For the text-containing cell, return its midpoint in [x, y] coordinate format. 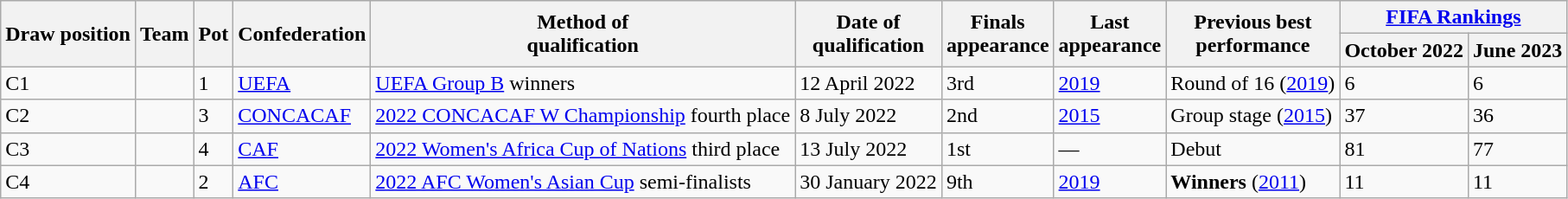
Finalsappearance [998, 34]
Team [164, 34]
October 2022 [1404, 50]
AFC [303, 182]
12 April 2022 [869, 83]
2022 AFC Women's Asian Cup semi-finalists [583, 182]
C3 [68, 149]
2nd [998, 116]
Date ofqualification [869, 34]
Debut [1253, 149]
CONCACAF [303, 116]
37 [1404, 116]
Pot [214, 34]
UEFA [303, 83]
2022 CONCACAF W Championship fourth place [583, 116]
Round of 16 (2019) [1253, 83]
77 [1517, 149]
8 July 2022 [869, 116]
Previous bestperformance [1253, 34]
C1 [68, 83]
Method ofqualification [583, 34]
Lastappearance [1110, 34]
C2 [68, 116]
36 [1517, 116]
81 [1404, 149]
30 January 2022 [869, 182]
C4 [68, 182]
FIFA Rankings [1454, 17]
Draw position [68, 34]
UEFA Group B winners [583, 83]
9th [998, 182]
13 July 2022 [869, 149]
2022 Women's Africa Cup of Nations third place [583, 149]
3rd [998, 83]
June 2023 [1517, 50]
CAF [303, 149]
1 [214, 83]
3 [214, 116]
4 [214, 149]
Winners (2011) [1253, 182]
2 [214, 182]
2015 [1110, 116]
— [1110, 149]
Confederation [303, 34]
1st [998, 149]
Group stage (2015) [1253, 116]
